Extract the (x, y) coordinate from the center of the cell holding the provided text.  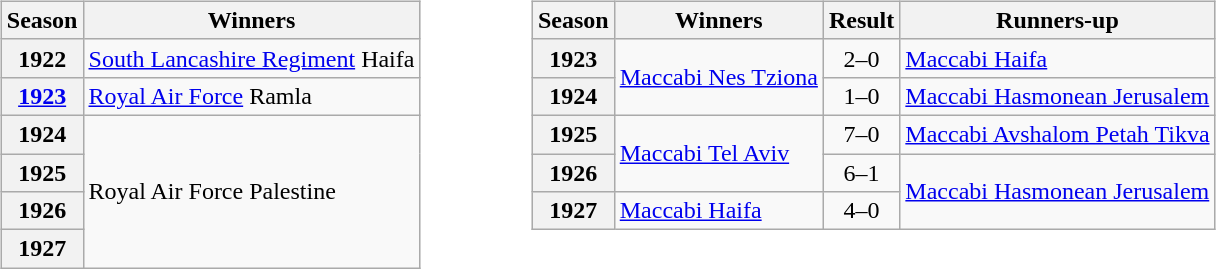
Maccabi Avshalom Petah Tikva (1058, 134)
Result (861, 20)
7–0 (861, 134)
1–0 (861, 96)
Runners-up (1058, 20)
2–0 (861, 58)
Maccabi Nes Tziona (718, 77)
1922 (42, 58)
4–0 (861, 211)
Royal Air Force Palestine (252, 191)
6–1 (861, 173)
Maccabi Tel Aviv (718, 153)
South Lancashire Regiment Haifa (252, 58)
Royal Air Force Ramla (252, 96)
